For the text-containing cell, return its midpoint in [x, y] coordinate format. 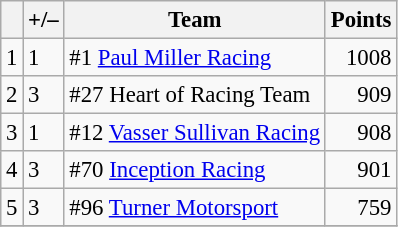
901 [360, 170]
#96 Turner Motorsport [194, 208]
4 [12, 170]
5 [12, 208]
1008 [360, 58]
#12 Vasser Sullivan Racing [194, 133]
908 [360, 133]
909 [360, 95]
#27 Heart of Racing Team [194, 95]
+/– [44, 20]
#1 Paul Miller Racing [194, 58]
2 [12, 95]
759 [360, 208]
Points [360, 20]
#70 Inception Racing [194, 170]
Team [194, 20]
